Return the (X, Y) coordinate for the center point of the cell that contains the specified text.  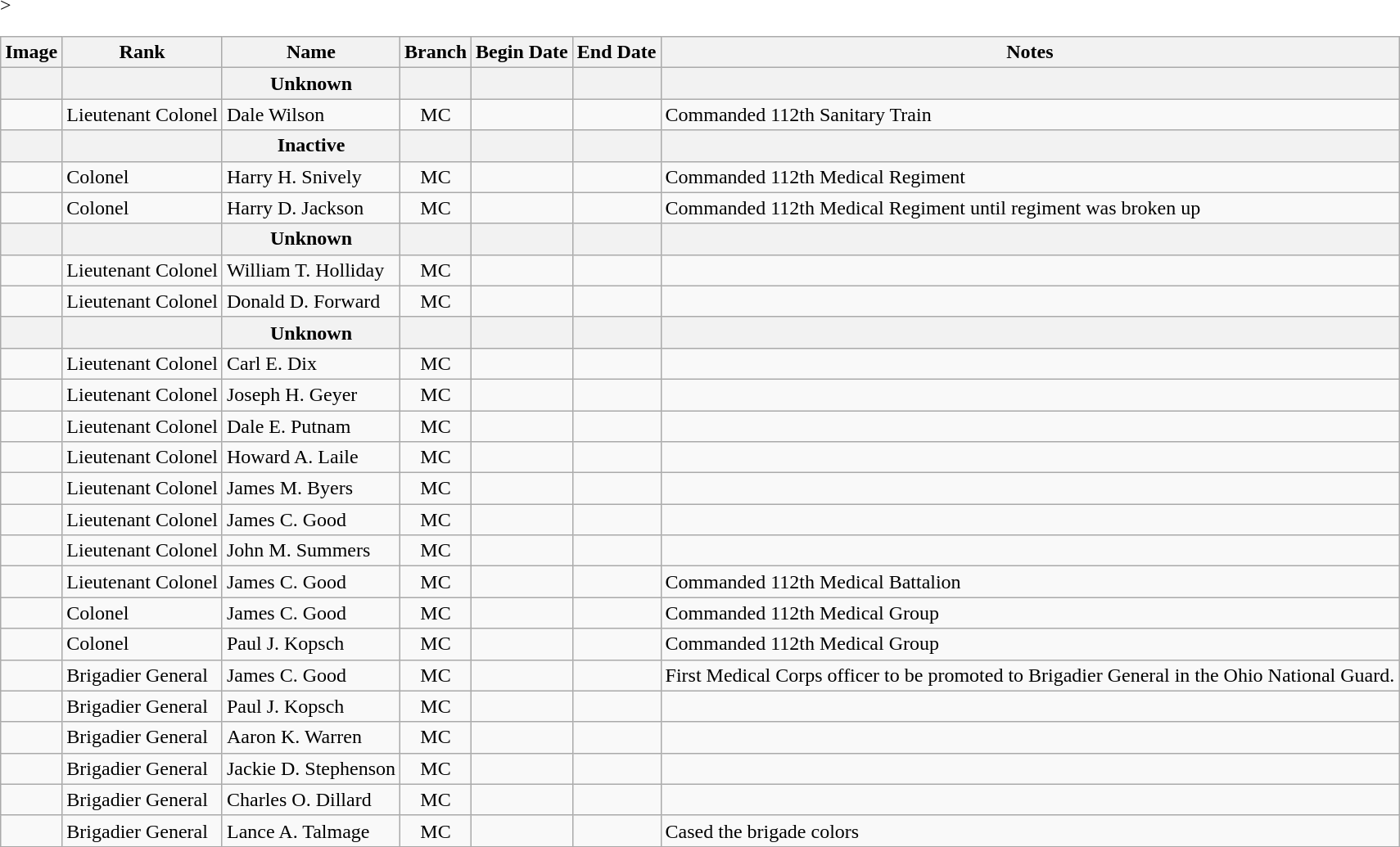
Carl E. Dix (311, 363)
Commanded 112th Medical Regiment (1030, 177)
Commanded 112th Medical Battalion (1030, 582)
Inactive (311, 146)
Harry D. Jackson (311, 208)
William T. Holliday (311, 270)
Name (311, 52)
Dale E. Putnam (311, 426)
Commanded 112th Sanitary Train (1030, 115)
Notes (1030, 52)
Cased the brigade colors (1030, 831)
Image (31, 52)
Charles O. Dillard (311, 800)
Begin Date (522, 52)
John M. Summers (311, 551)
First Medical Corps officer to be promoted to Brigadier General in the Ohio National Guard. (1030, 675)
Dale Wilson (311, 115)
Howard A. Laile (311, 457)
Donald D. Forward (311, 301)
Branch (436, 52)
Joseph H. Geyer (311, 394)
Commanded 112th Medical Regiment until regiment was broken up (1030, 208)
Jackie D. Stephenson (311, 768)
Harry H. Snively (311, 177)
James M. Byers (311, 489)
Aaron K. Warren (311, 737)
Lance A. Talmage (311, 831)
Rank (142, 52)
End Date (616, 52)
